Extract the (x, y) coordinate from the center of the cell holding the provided text.  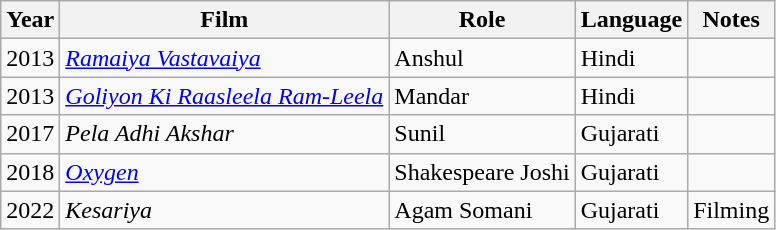
Filming (732, 210)
2017 (30, 134)
Role (482, 20)
Anshul (482, 58)
Sunil (482, 134)
2022 (30, 210)
Goliyon Ki Raasleela Ram-Leela (224, 96)
Notes (732, 20)
2018 (30, 172)
Pela Adhi Akshar (224, 134)
Kesariya (224, 210)
Oxygen (224, 172)
Film (224, 20)
Language (631, 20)
Shakespeare Joshi (482, 172)
Year (30, 20)
Agam Somani (482, 210)
Mandar (482, 96)
Ramaiya Vastavaiya (224, 58)
